Output the (X, Y) coordinate of the center of the cell containing the given text.  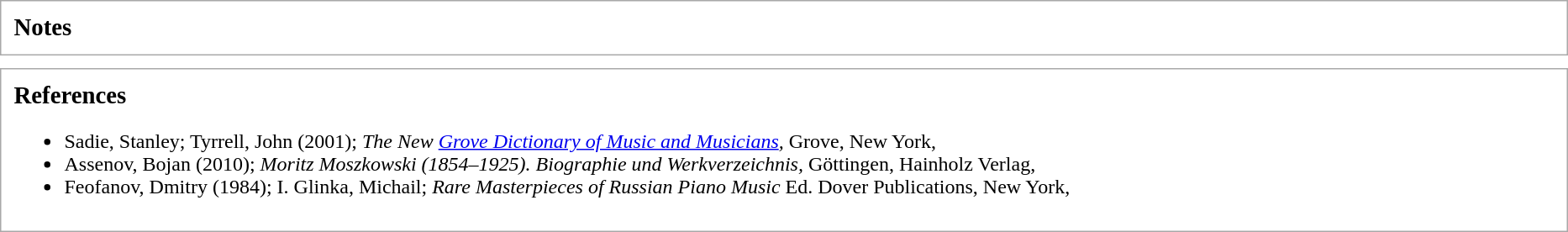
Notes (784, 28)
